Return the [X, Y] coordinate for the center point of the cell that contains the specified text.  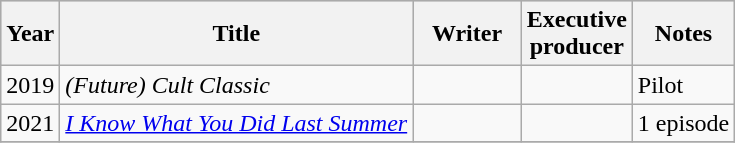
I Know What You Did Last Summer [236, 123]
Executiveproducer [576, 34]
Title [236, 34]
2021 [30, 123]
1 episode [683, 123]
Year [30, 34]
2019 [30, 85]
Writer [468, 34]
Pilot [683, 85]
(Future) Cult Classic [236, 85]
Notes [683, 34]
